Pinpoint the cell where the given text exists, returning its [x, y] midpoint coordinate. 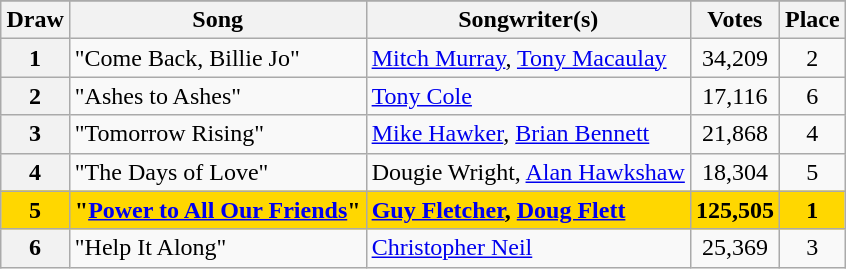
Song [218, 20]
125,505 [734, 210]
Songwriter(s) [528, 20]
"The Days of Love" [218, 172]
Draw [35, 20]
Place [812, 20]
"Come Back, Billie Jo" [218, 58]
Votes [734, 20]
Mike Hawker, Brian Bennett [528, 134]
25,369 [734, 248]
Mitch Murray, Tony Macaulay [528, 58]
"Ashes to Ashes" [218, 96]
"Help It Along" [218, 248]
Christopher Neil [528, 248]
"Tomorrow Rising" [218, 134]
34,209 [734, 58]
Tony Cole [528, 96]
Guy Fletcher, Doug Flett [528, 210]
"Power to All Our Friends" [218, 210]
Dougie Wright, Alan Hawkshaw [528, 172]
17,116 [734, 96]
18,304 [734, 172]
21,868 [734, 134]
